Scan for the cell matching the given text and deliver its (X, Y) coordinate at center. 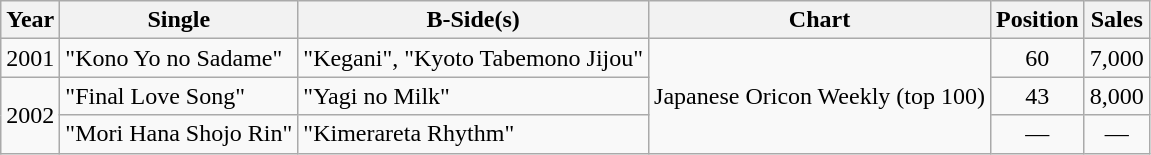
2001 (30, 58)
"Mori Hana Shojo Rin" (179, 134)
7,000 (1116, 58)
"Kegani", "Kyoto Tabemono Jijou" (474, 58)
"Kono Yo no Sadame" (179, 58)
Position (1037, 20)
2002 (30, 115)
Year (30, 20)
"Yagi no Milk" (474, 96)
"Final Love Song" (179, 96)
43 (1037, 96)
Chart (820, 20)
Single (179, 20)
"Kimerareta Rhythm" (474, 134)
Japanese Oricon Weekly (top 100) (820, 96)
Sales (1116, 20)
B-Side(s) (474, 20)
8,000 (1116, 96)
60 (1037, 58)
